Identify which cell holds the provided text, then report its [x, y] central coordinate. 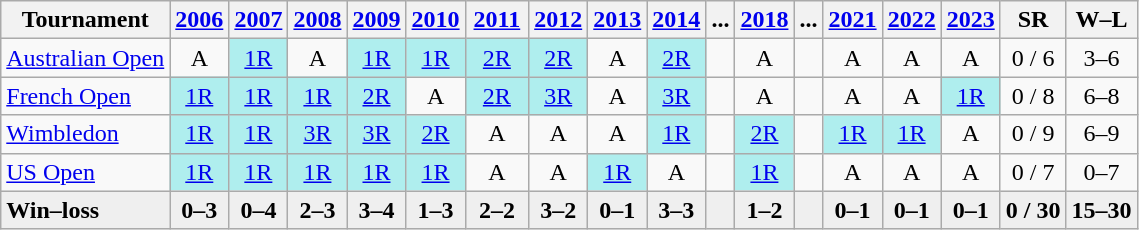
0–7 [1102, 172]
0 / 9 [1033, 134]
3–2 [558, 210]
Tournament [86, 20]
2022 [912, 20]
0 / 8 [1033, 96]
Wimbledon [86, 134]
2006 [200, 20]
2013 [618, 20]
0 / 7 [1033, 172]
2008 [318, 20]
2–2 [497, 210]
2012 [558, 20]
Win–loss [86, 210]
French Open [86, 96]
0–4 [258, 210]
SR [1033, 20]
1–2 [764, 210]
W–L [1102, 20]
0–3 [200, 210]
0 / 30 [1033, 210]
3–4 [376, 210]
3–3 [676, 210]
3–6 [1102, 58]
2018 [764, 20]
2021 [852, 20]
1–3 [436, 210]
2007 [258, 20]
2010 [436, 20]
US Open [86, 172]
2014 [676, 20]
6–9 [1102, 134]
0 / 6 [1033, 58]
2–3 [318, 210]
Australian Open [86, 58]
2009 [376, 20]
2011 [497, 20]
2023 [970, 20]
6–8 [1102, 96]
15–30 [1102, 210]
